Capture the cell that displays the provided text and extract its [X, Y] central coordinate. 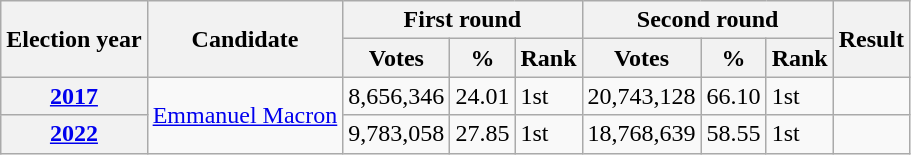
Second round [708, 20]
Candidate [245, 39]
Emmanuel Macron [245, 115]
2017 [74, 96]
First round [462, 20]
8,656,346 [396, 96]
9,783,058 [396, 134]
Result [871, 39]
66.10 [734, 96]
58.55 [734, 134]
18,768,639 [642, 134]
27.85 [482, 134]
Election year [74, 39]
24.01 [482, 96]
2022 [74, 134]
20,743,128 [642, 96]
